Pinpoint the cell where the given text exists, returning its (x, y) midpoint coordinate. 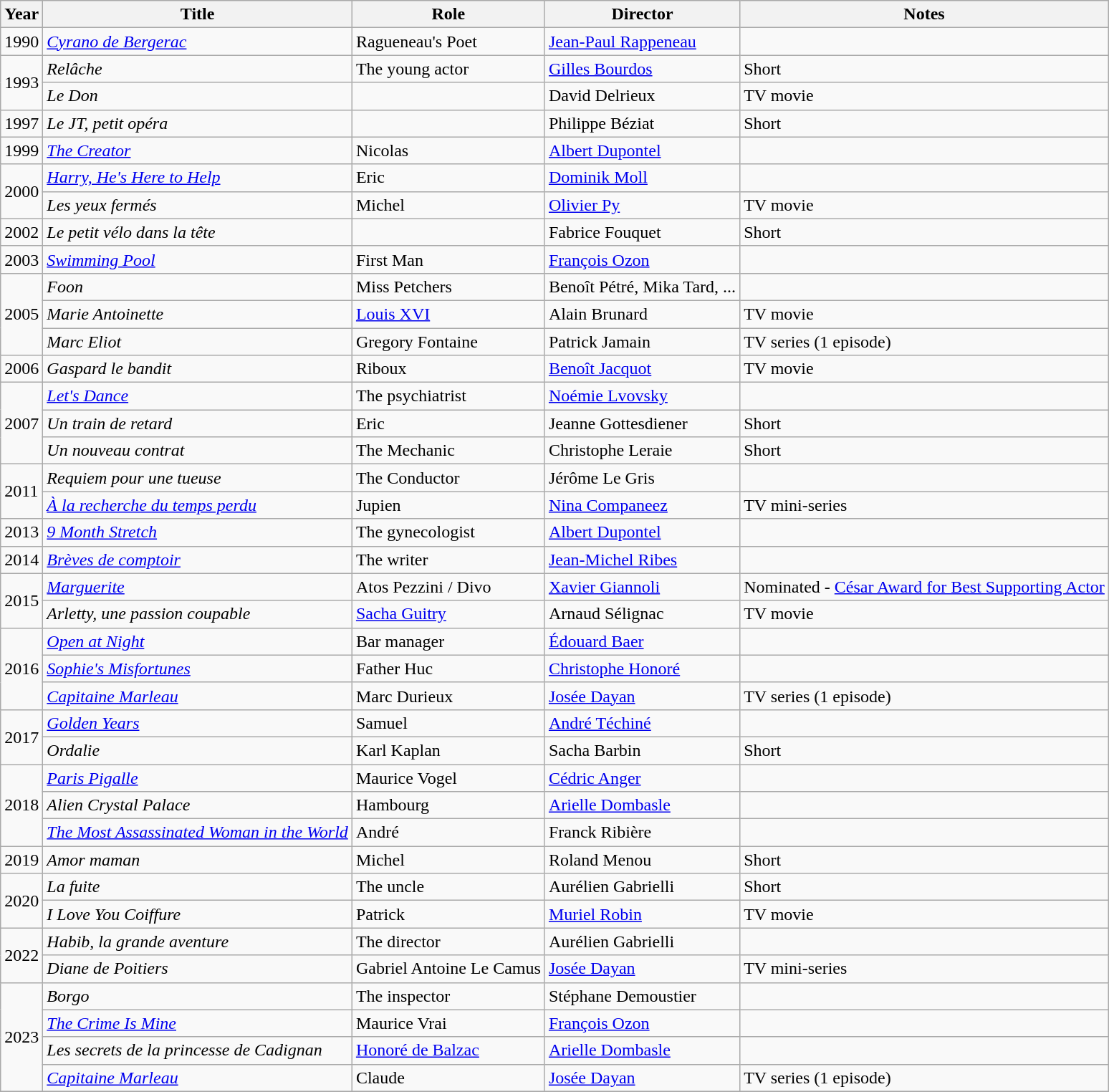
2005 (21, 314)
Miss Petchers (448, 287)
Foon (198, 287)
The director (448, 942)
Let's Dance (198, 396)
Paris Pigalle (198, 777)
Title (198, 14)
The psychiatrist (448, 396)
Christophe Honoré (642, 669)
Habib, la grande aventure (198, 942)
The Mechanic (448, 451)
Jérôme Le Gris (642, 478)
Un train de retard (198, 423)
Harry, He's Here to Help (198, 178)
Noémie Lvovsky (642, 396)
Gabriel Antoine Le Camus (448, 969)
Open at Night (198, 641)
2003 (21, 259)
The writer (448, 560)
The Most Assassinated Woman in the World (198, 833)
Amor maman (198, 860)
Xavier Giannoli (642, 587)
Cyrano de Bergerac (198, 42)
Patrick Jamain (642, 342)
Édouard Baer (642, 641)
2019 (21, 860)
Notes (924, 14)
Marie Antoinette (198, 314)
Jupien (448, 505)
André Téchiné (642, 723)
Maurice Vrai (448, 1023)
Brèves de comptoir (198, 560)
Jean-Michel Ribes (642, 560)
2020 (21, 901)
2013 (21, 532)
1997 (21, 123)
2006 (21, 369)
Benoît Pétré, Mika Tard, ... (642, 287)
Gregory Fontaine (448, 342)
Marc Eliot (198, 342)
Requiem pour une tueuse (198, 478)
La fuite (198, 887)
2007 (21, 423)
Atos Pezzini / Divo (448, 587)
Swimming Pool (198, 259)
The gynecologist (448, 532)
1999 (21, 150)
The inspector (448, 996)
Arletty, une passion coupable (198, 614)
The Conductor (448, 478)
2011 (21, 492)
Louis XVI (448, 314)
Riboux (448, 369)
9 Month Stretch (198, 532)
Honoré de Balzac (448, 1050)
Stéphane Demoustier (642, 996)
The young actor (448, 69)
Karl Kaplan (448, 750)
1990 (21, 42)
Alien Crystal Palace (198, 805)
David Delrieux (642, 96)
Relâche (198, 69)
2002 (21, 232)
2017 (21, 737)
Muriel Robin (642, 914)
2000 (21, 191)
First Man (448, 259)
Nicolas (448, 150)
Hambourg (448, 805)
Benoît Jacquot (642, 369)
Claude (448, 1078)
2018 (21, 805)
The Crime Is Mine (198, 1023)
Arnaud Sélignac (642, 614)
Bar manager (448, 641)
Franck Ribière (642, 833)
Jeanne Gottesdiener (642, 423)
I Love You Coiffure (198, 914)
Alain Brunard (642, 314)
The uncle (448, 887)
Fabrice Fouquet (642, 232)
Nominated - César Award for Best Supporting Actor (924, 587)
Golden Years (198, 723)
Le Don (198, 96)
Un nouveau contrat (198, 451)
André (448, 833)
Maurice Vogel (448, 777)
Roland Menou (642, 860)
Sacha Barbin (642, 750)
2023 (21, 1037)
1993 (21, 82)
Patrick (448, 914)
2022 (21, 955)
Philippe Béziat (642, 123)
Les secrets de la princesse de Cadignan (198, 1050)
Role (448, 14)
Director (642, 14)
Samuel (448, 723)
2016 (21, 669)
Diane de Poitiers (198, 969)
Year (21, 14)
2015 (21, 600)
Le JT, petit opéra (198, 123)
Dominik Moll (642, 178)
Christophe Leraie (642, 451)
Father Huc (448, 669)
Olivier Py (642, 205)
2014 (21, 560)
Marc Durieux (448, 696)
Sacha Guitry (448, 614)
Ordalie (198, 750)
Sophie's Misfortunes (198, 669)
Borgo (198, 996)
Le petit vélo dans la tête (198, 232)
The Creator (198, 150)
Jean-Paul Rappeneau (642, 42)
Marguerite (198, 587)
À la recherche du temps perdu (198, 505)
Nina Companeez (642, 505)
Gaspard le bandit (198, 369)
Ragueneau's Poet (448, 42)
Cédric Anger (642, 777)
Gilles Bourdos (642, 69)
Les yeux fermés (198, 205)
